From the cell containing the given text, extract its center point as [X, Y] coordinate. 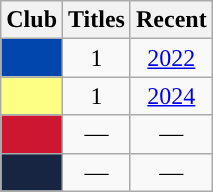
Titles [97, 20]
Club [32, 20]
2022 [171, 58]
2024 [171, 96]
Recent [171, 20]
